Capture the cell that displays the provided text and extract its (x, y) central coordinate. 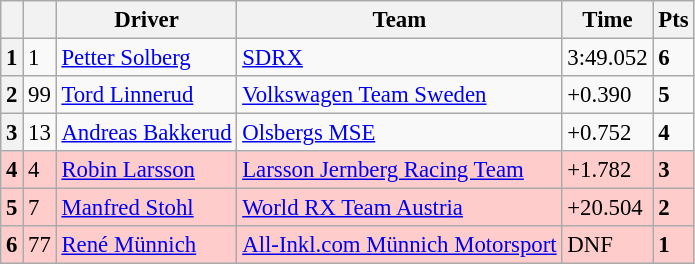
Time (608, 20)
+20.504 (608, 208)
Petter Solberg (146, 58)
All-Inkl.com Münnich Motorsport (400, 245)
SDRX (400, 58)
René Münnich (146, 245)
+0.752 (608, 133)
Driver (146, 20)
7 (40, 208)
Tord Linnerud (146, 95)
Manfred Stohl (146, 208)
Larsson Jernberg Racing Team (400, 170)
Olsbergs MSE (400, 133)
99 (40, 95)
13 (40, 133)
3:49.052 (608, 58)
+0.390 (608, 95)
Team (400, 20)
World RX Team Austria (400, 208)
Pts (674, 20)
DNF (608, 245)
Robin Larsson (146, 170)
+1.782 (608, 170)
Volkswagen Team Sweden (400, 95)
77 (40, 245)
Andreas Bakkerud (146, 133)
